Pinpoint the cell where the given text exists, returning its [x, y] midpoint coordinate. 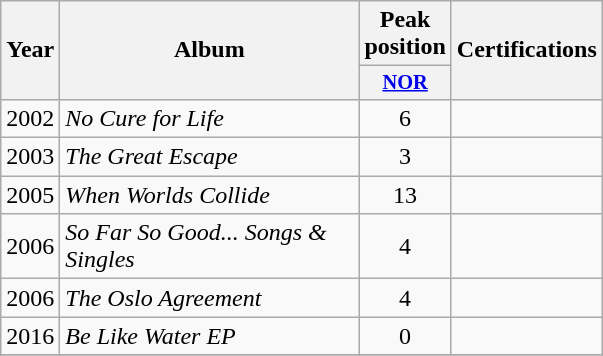
2005 [30, 195]
2002 [30, 118]
The Great Escape [210, 157]
NOR [405, 83]
When Worlds Collide [210, 195]
Be Like Water EP [210, 336]
0 [405, 336]
Year [30, 50]
3 [405, 157]
Album [210, 50]
2016 [30, 336]
Peak position [405, 34]
Certifications [526, 50]
The Oslo Agreement [210, 298]
No Cure for Life [210, 118]
So Far So Good... Songs & Singles [210, 246]
2003 [30, 157]
6 [405, 118]
13 [405, 195]
